Detect which cell encompasses the target text, then output its (x, y) center coordinate. 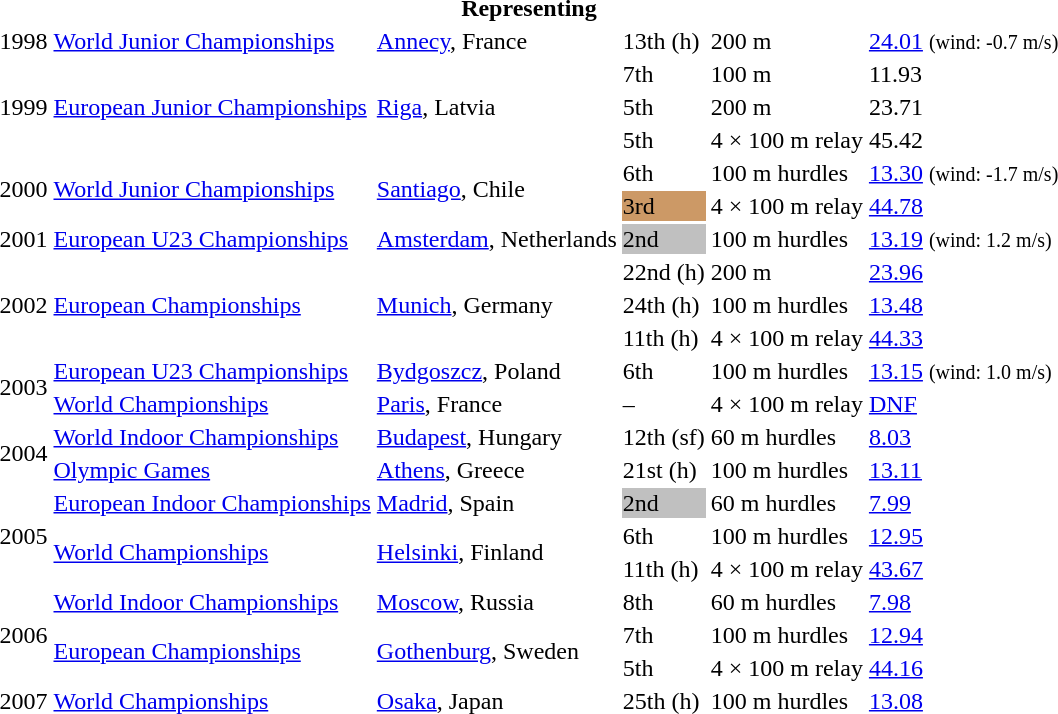
Munich, Germany (496, 305)
Budapest, Hungary (496, 437)
– (664, 404)
100 m (786, 74)
3rd (664, 206)
Madrid, Spain (496, 503)
22nd (h) (664, 272)
8th (664, 602)
13th (h) (664, 41)
European Junior Championships (212, 107)
Amsterdam, Netherlands (496, 239)
24th (h) (664, 305)
12th (sf) (664, 437)
Helsinki, Finland (496, 552)
Gothenburg, Sweden (496, 652)
Bydgoszcz, Poland (496, 371)
Moscow, Russia (496, 602)
Annecy, France (496, 41)
Olympic Games (212, 470)
21st (h) (664, 470)
European Indoor Championships (212, 503)
Riga, Latvia (496, 107)
Athens, Greece (496, 470)
Santiago, Chile (496, 190)
Paris, France (496, 404)
